Extract the [x, y] coordinate from the center of the cell holding the provided text.  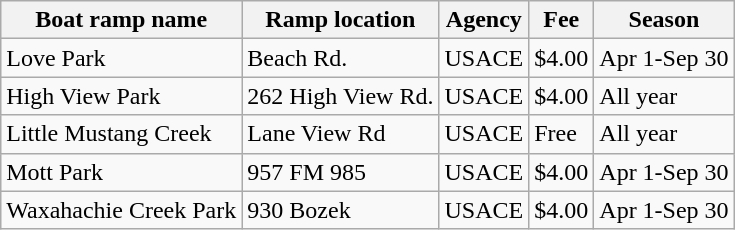
Love Park [122, 58]
957 FM 985 [340, 172]
Mott Park [122, 172]
Season [664, 20]
Fee [562, 20]
High View Park [122, 96]
930 Bozek [340, 210]
Waxahachie Creek Park [122, 210]
Little Mustang Creek [122, 134]
Agency [484, 20]
Ramp location [340, 20]
Lane View Rd [340, 134]
262 High View Rd. [340, 96]
Beach Rd. [340, 58]
Boat ramp name [122, 20]
Free [562, 134]
